Return (X, Y) of the center of cell containing provided text 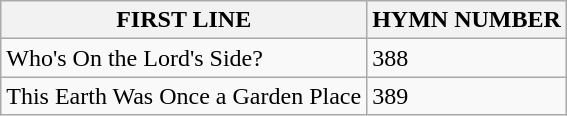
388 (467, 58)
Who's On the Lord's Side? (184, 58)
This Earth Was Once a Garden Place (184, 96)
FIRST LINE (184, 20)
389 (467, 96)
HYMN NUMBER (467, 20)
